From the cell containing the given text, extract its center point as (X, Y) coordinate. 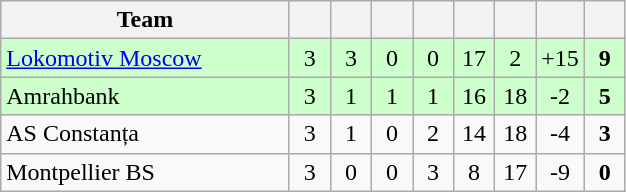
Lokomotiv Moscow (146, 58)
Team (146, 20)
14 (474, 134)
-9 (560, 172)
9 (604, 58)
8 (474, 172)
5 (604, 96)
Amrahbank (146, 96)
-2 (560, 96)
Montpellier BS (146, 172)
AS Constanța (146, 134)
16 (474, 96)
+15 (560, 58)
-4 (560, 134)
